Capture the cell that displays the provided text and extract its [x, y] central coordinate. 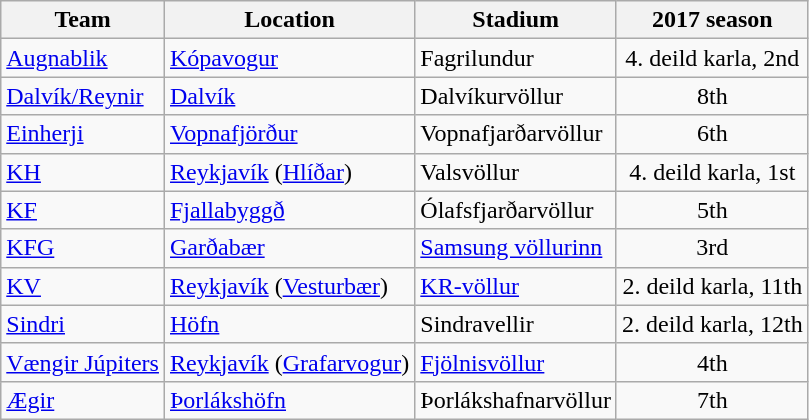
Fjölnisvöllur [516, 362]
KFG [83, 248]
2. deild karla, 12th [712, 324]
Sindravellir [516, 324]
Dalvík [289, 96]
Fagrilundur [516, 58]
Garðabær [289, 248]
3rd [712, 248]
4. deild karla, 2nd [712, 58]
4. deild karla, 1st [712, 172]
7th [712, 400]
Þorlákshafnarvöllur [516, 400]
Location [289, 20]
Ægir [83, 400]
Reykjavík (Hlíðar) [289, 172]
Þorlákshöfn [289, 400]
KV [83, 286]
Sindri [83, 324]
Valsvöllur [516, 172]
KF [83, 210]
Kópavogur [289, 58]
Dalvíkurvöllur [516, 96]
Ólafsfjarðarvöllur [516, 210]
Dalvík/Reynir [83, 96]
8th [712, 96]
Fjallabyggð [289, 210]
Stadium [516, 20]
6th [712, 134]
Team [83, 20]
Vopnafjarðarvöllur [516, 134]
Vopnafjörður [289, 134]
Reykjavík (Vesturbær) [289, 286]
Einherji [83, 134]
Vængir Júpiters [83, 362]
Reykjavík (Grafarvogur) [289, 362]
2017 season [712, 20]
Höfn [289, 324]
5th [712, 210]
2. deild karla, 11th [712, 286]
4th [712, 362]
KH [83, 172]
KR-völlur [516, 286]
Augnablik [83, 58]
Samsung völlurinn [516, 248]
